Scan for the cell matching the given text and deliver its [x, y] coordinate at center. 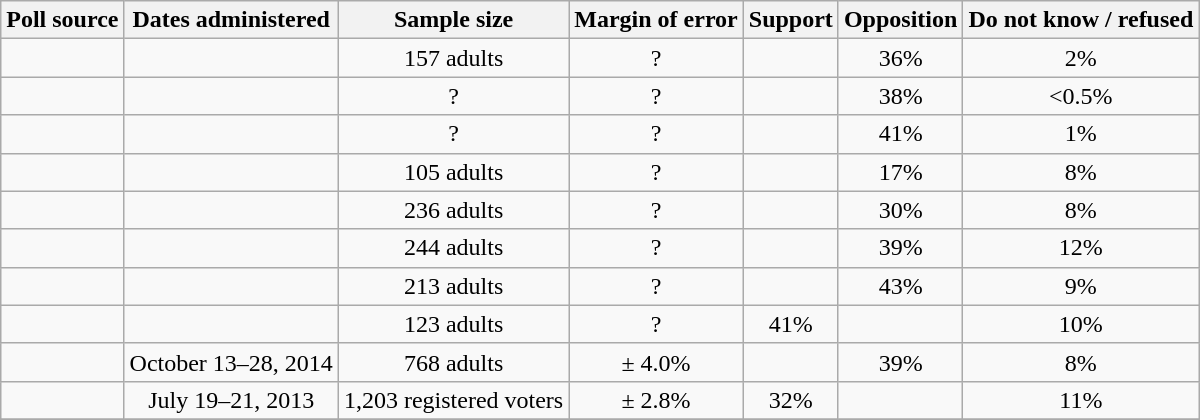
17% [900, 172]
36% [900, 58]
43% [900, 286]
Dates administered [231, 20]
Margin of error [656, 20]
October 13–28, 2014 [231, 362]
768 adults [453, 362]
Opposition [900, 20]
244 adults [453, 248]
2% [1081, 58]
± 4.0% [656, 362]
1% [1081, 134]
38% [900, 96]
12% [1081, 248]
10% [1081, 324]
9% [1081, 286]
236 adults [453, 210]
<0.5% [1081, 96]
213 adults [453, 286]
Sample size [453, 20]
123 adults [453, 324]
105 adults [453, 172]
1,203 registered voters [453, 400]
157 adults [453, 58]
Do not know / refused [1081, 20]
30% [900, 210]
Poll source [62, 20]
± 2.8% [656, 400]
11% [1081, 400]
July 19–21, 2013 [231, 400]
32% [790, 400]
Support [790, 20]
